Find where the given text appears and provide that cell's center as (X, Y) coordinate. 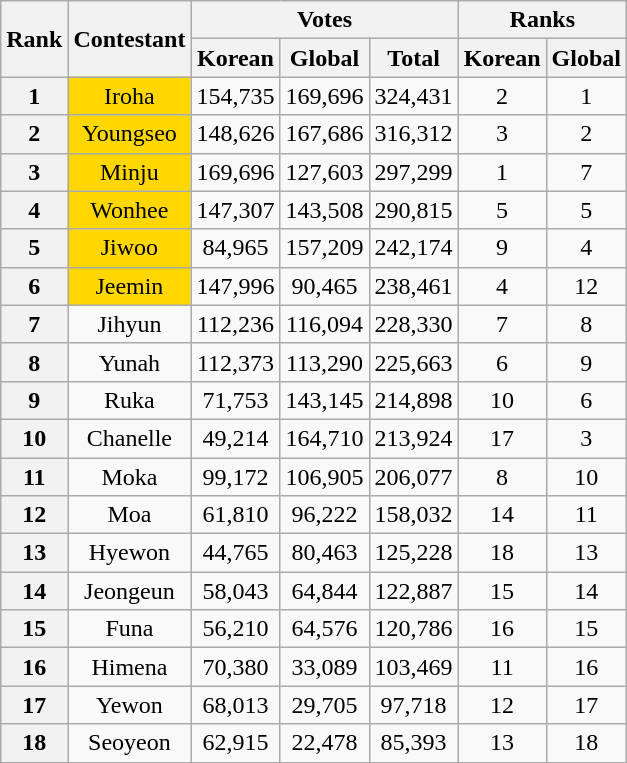
324,431 (414, 96)
97,718 (414, 705)
Ranks (542, 20)
103,469 (414, 667)
Youngseo (130, 134)
61,810 (236, 515)
Jihyun (130, 324)
Iroha (130, 96)
120,786 (414, 629)
90,465 (324, 286)
Seoyeon (130, 743)
70,380 (236, 667)
127,603 (324, 172)
290,815 (414, 210)
Yunah (130, 362)
122,887 (414, 591)
33,089 (324, 667)
22,478 (324, 743)
29,705 (324, 705)
Chanelle (130, 438)
Himena (130, 667)
Jeongeun (130, 591)
96,222 (324, 515)
44,765 (236, 553)
Contestant (130, 39)
316,312 (414, 134)
49,214 (236, 438)
116,094 (324, 324)
99,172 (236, 477)
213,924 (414, 438)
206,077 (414, 477)
125,228 (414, 553)
228,330 (414, 324)
112,236 (236, 324)
238,461 (414, 286)
Total (414, 58)
64,576 (324, 629)
Wonhee (130, 210)
113,290 (324, 362)
Votes (324, 20)
84,965 (236, 248)
158,032 (414, 515)
68,013 (236, 705)
64,844 (324, 591)
214,898 (414, 400)
Jeemin (130, 286)
58,043 (236, 591)
106,905 (324, 477)
147,996 (236, 286)
Rank (34, 39)
Moka (130, 477)
Ruka (130, 400)
154,735 (236, 96)
Moa (130, 515)
Minju (130, 172)
297,299 (414, 172)
167,686 (324, 134)
80,463 (324, 553)
85,393 (414, 743)
Yewon (130, 705)
148,626 (236, 134)
Jiwoo (130, 248)
62,915 (236, 743)
242,174 (414, 248)
225,663 (414, 362)
112,373 (236, 362)
71,753 (236, 400)
147,307 (236, 210)
143,508 (324, 210)
56,210 (236, 629)
Funa (130, 629)
164,710 (324, 438)
143,145 (324, 400)
157,209 (324, 248)
Hyewon (130, 553)
